Search for the cell housing the specified text and yield its (X, Y) center coordinate. 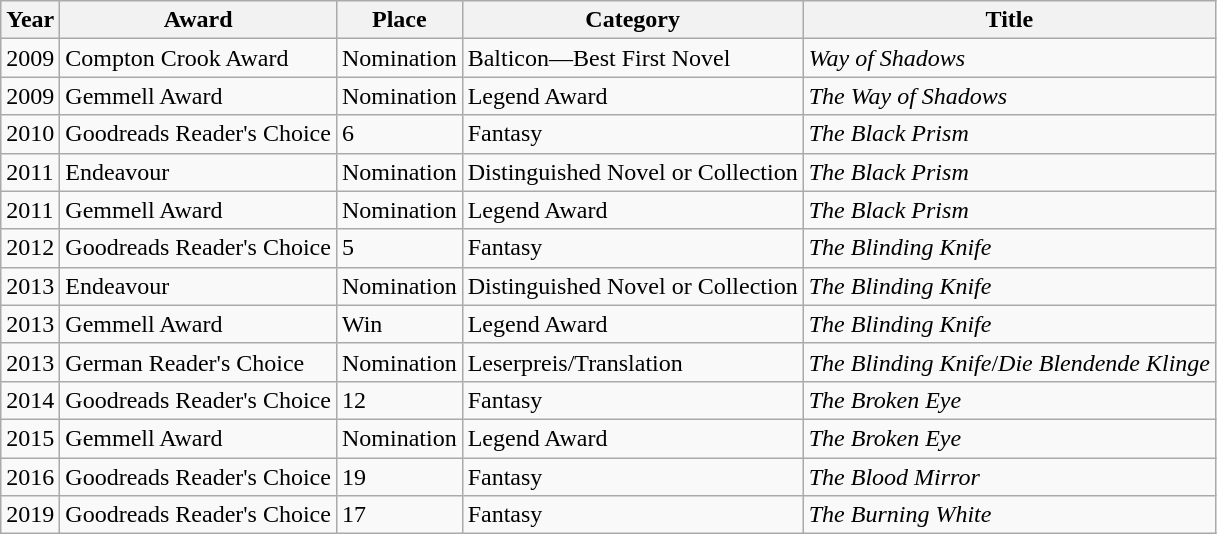
The Burning White (1009, 515)
Balticon—Best First Novel (632, 58)
The Way of Shadows (1009, 96)
5 (399, 248)
Year (30, 20)
Place (399, 20)
Category (632, 20)
2015 (30, 438)
Title (1009, 20)
6 (399, 134)
2014 (30, 400)
The Blinding Knife/Die Blendende Klinge (1009, 362)
19 (399, 477)
2012 (30, 248)
Award (198, 20)
Compton Crook Award (198, 58)
2019 (30, 515)
Way of Shadows (1009, 58)
2016 (30, 477)
The Blood Mirror (1009, 477)
17 (399, 515)
German Reader's Choice (198, 362)
Win (399, 324)
2010 (30, 134)
12 (399, 400)
Leserpreis/Translation (632, 362)
